Identify which cell holds the provided text, then report its [x, y] central coordinate. 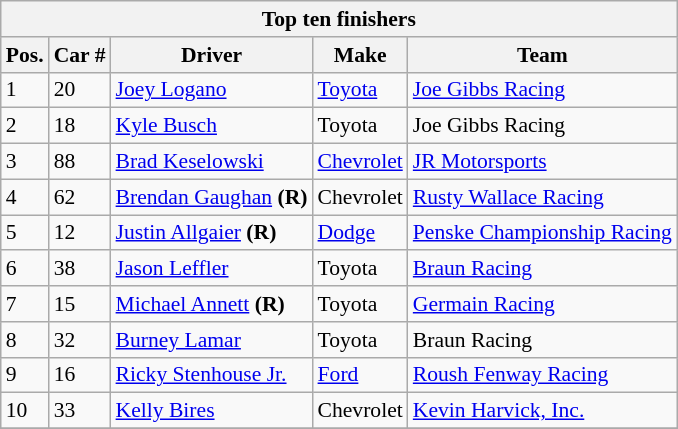
7 [25, 304]
10 [25, 411]
8 [25, 340]
Team [542, 55]
Michael Annett (R) [212, 304]
Jason Leffler [212, 269]
Burney Lamar [212, 340]
2 [25, 126]
Germain Racing [542, 304]
Kyle Busch [212, 126]
Justin Allgaier (R) [212, 233]
9 [25, 375]
12 [80, 233]
Brad Keselowski [212, 162]
20 [80, 90]
Joey Logano [212, 90]
33 [80, 411]
Rusty Wallace Racing [542, 197]
5 [25, 233]
15 [80, 304]
4 [25, 197]
Kevin Harvick, Inc. [542, 411]
Kelly Bires [212, 411]
3 [25, 162]
62 [80, 197]
Penske Championship Racing [542, 233]
6 [25, 269]
JR Motorsports [542, 162]
88 [80, 162]
Ford [360, 375]
32 [80, 340]
Top ten finishers [339, 19]
18 [80, 126]
Car # [80, 55]
Brendan Gaughan (R) [212, 197]
Roush Fenway Racing [542, 375]
1 [25, 90]
16 [80, 375]
Ricky Stenhouse Jr. [212, 375]
Driver [212, 55]
Dodge [360, 233]
38 [80, 269]
Make [360, 55]
Pos. [25, 55]
